Search for the cell housing the specified text and yield its [X, Y] center coordinate. 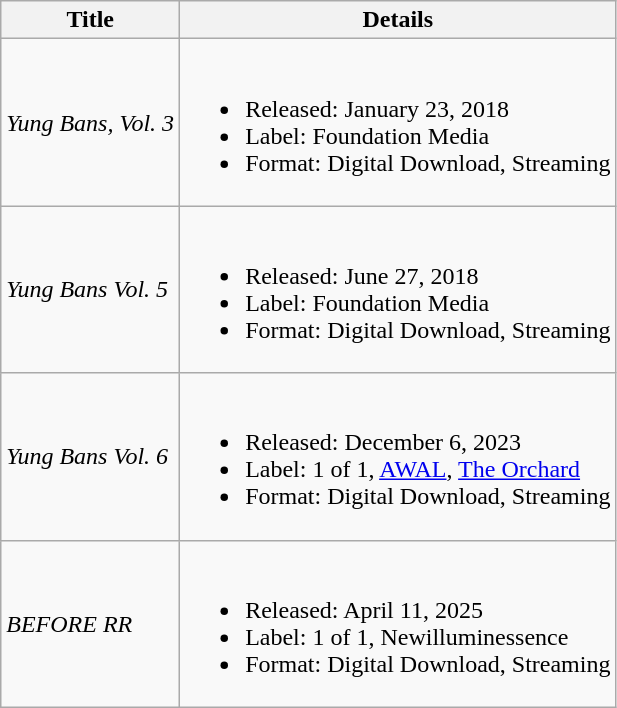
Released: January 23, 2018Label: Foundation MediaFormat: Digital Download, Streaming [398, 122]
Yung Bans Vol. 6 [90, 456]
Yung Bans, Vol. 3 [90, 122]
BEFORE RR [90, 624]
Released: April 11, 2025Label: 1 of 1, NewilluminessenceFormat: Digital Download, Streaming [398, 624]
Yung Bans Vol. 5 [90, 290]
Released: June 27, 2018Label: Foundation MediaFormat: Digital Download, Streaming [398, 290]
Details [398, 20]
Title [90, 20]
Released: December 6, 2023Label: 1 of 1, AWAL, The OrchardFormat: Digital Download, Streaming [398, 456]
